Pinpoint the cell where the given text exists, returning its [X, Y] midpoint coordinate. 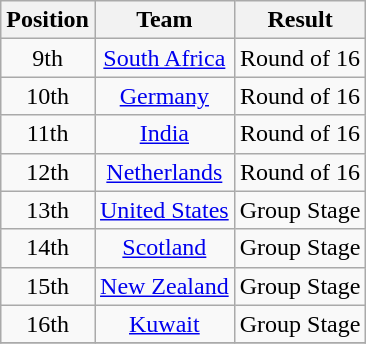
Netherlands [164, 172]
Germany [164, 96]
United States [164, 210]
11th [48, 134]
10th [48, 96]
Position [48, 20]
India [164, 134]
Kuwait [164, 324]
12th [48, 172]
Team [164, 20]
14th [48, 248]
New Zealand [164, 286]
13th [48, 210]
Result [300, 20]
9th [48, 58]
South Africa [164, 58]
16th [48, 324]
Scotland [164, 248]
15th [48, 286]
